Capture the cell that displays the provided text and extract its [x, y] central coordinate. 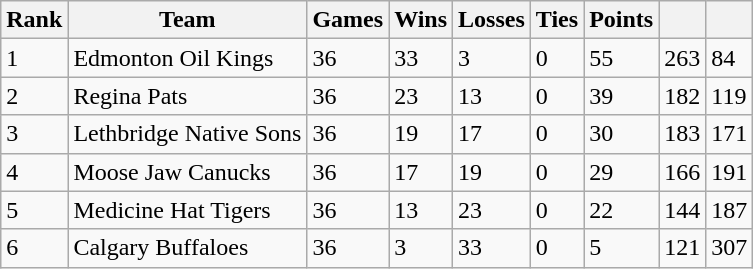
Rank [34, 20]
29 [622, 172]
121 [682, 248]
307 [730, 248]
144 [682, 210]
Regina Pats [188, 96]
Calgary Buffaloes [188, 248]
30 [622, 134]
Medicine Hat Tigers [188, 210]
Lethbridge Native Sons [188, 134]
84 [730, 58]
39 [622, 96]
Games [348, 20]
55 [622, 58]
Edmonton Oil Kings [188, 58]
22 [622, 210]
171 [730, 134]
263 [682, 58]
Ties [556, 20]
Losses [492, 20]
Points [622, 20]
182 [682, 96]
6 [34, 248]
Moose Jaw Canucks [188, 172]
1 [34, 58]
2 [34, 96]
166 [682, 172]
191 [730, 172]
4 [34, 172]
183 [682, 134]
Wins [421, 20]
Team [188, 20]
187 [730, 210]
119 [730, 96]
